Output the (x, y) coordinate of the center of the cell containing the given text.  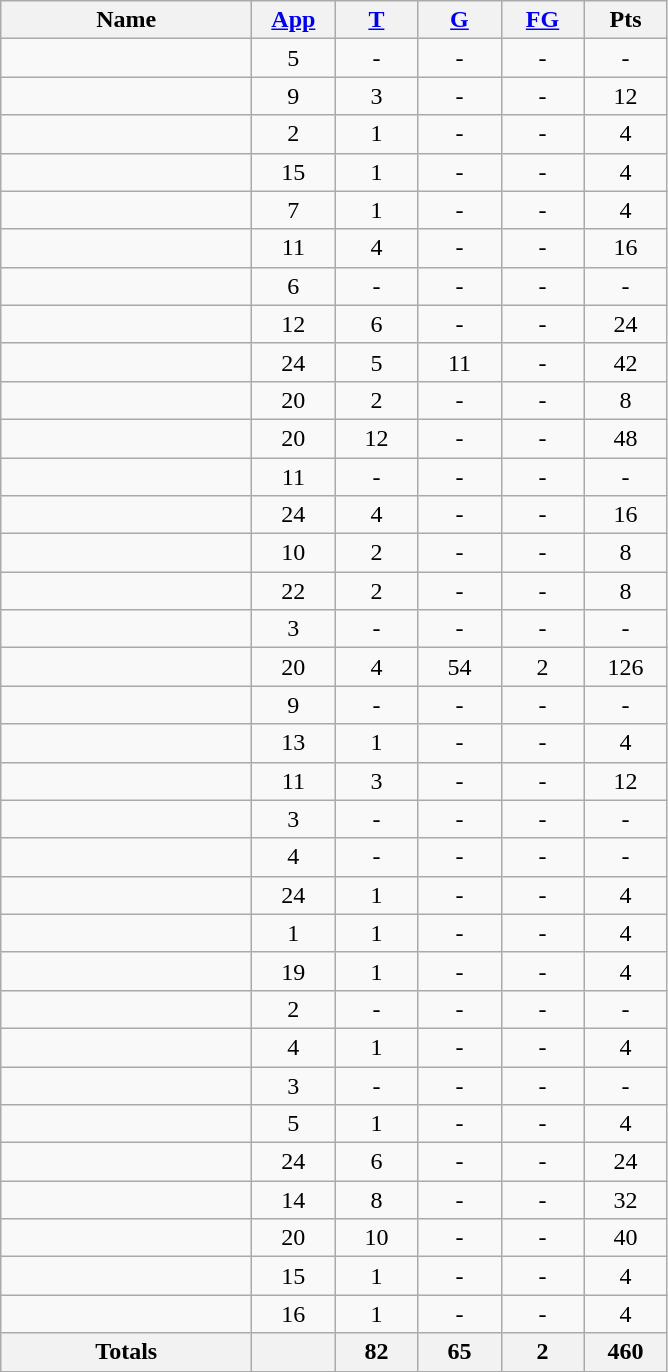
Name (126, 20)
42 (626, 362)
7 (294, 210)
54 (460, 667)
48 (626, 438)
82 (376, 1352)
Totals (126, 1352)
19 (294, 971)
460 (626, 1352)
14 (294, 1200)
Pts (626, 20)
32 (626, 1200)
40 (626, 1238)
G (460, 20)
T (376, 20)
126 (626, 667)
22 (294, 591)
FG (542, 20)
65 (460, 1352)
App (294, 20)
13 (294, 743)
